For the text-containing cell, return its midpoint in (X, Y) coordinate format. 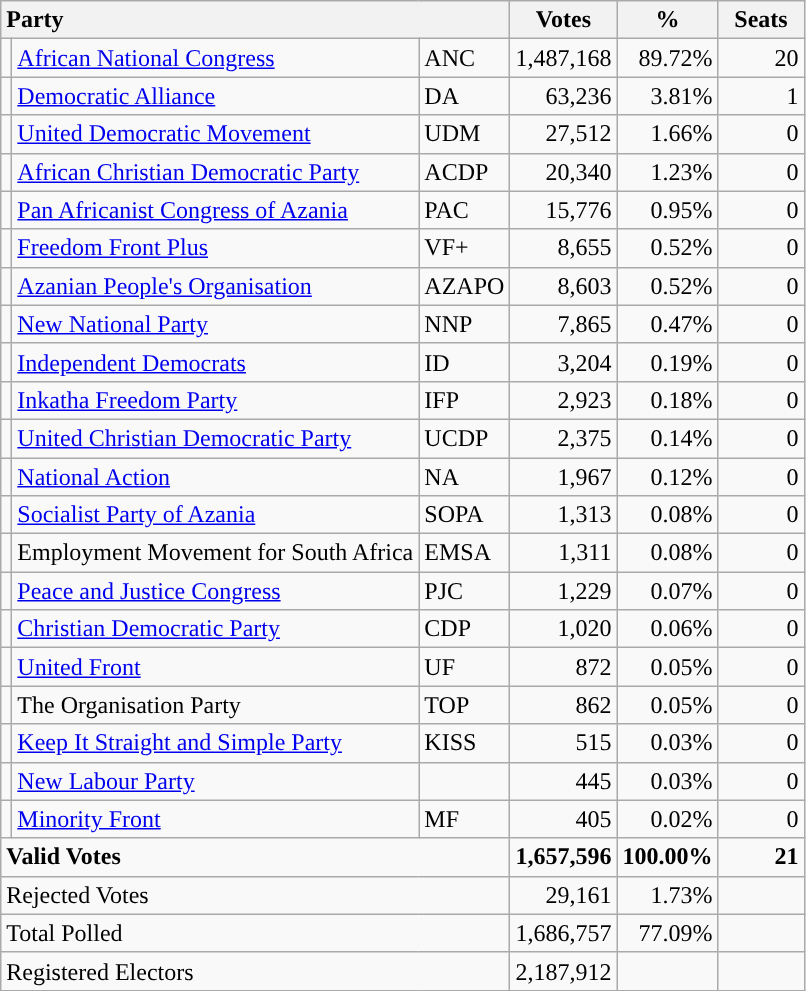
1,311 (564, 553)
405 (564, 819)
Pan Africanist Congress of Azania (216, 210)
862 (564, 705)
PJC (464, 591)
1.23% (668, 172)
1.73% (668, 895)
MF (464, 819)
Seats (761, 20)
PAC (464, 210)
1,487,168 (564, 58)
0.18% (668, 400)
Azanian People's Organisation (216, 286)
The Organisation Party (216, 705)
1,657,596 (564, 857)
0.95% (668, 210)
African National Congress (216, 58)
1 (761, 96)
1,967 (564, 477)
1,313 (564, 515)
77.09% (668, 933)
1.66% (668, 134)
20 (761, 58)
DA (464, 96)
New Labour Party (216, 781)
United Front (216, 667)
KISS (464, 743)
NA (464, 477)
Freedom Front Plus (216, 248)
Democratic Alliance (216, 96)
8,603 (564, 286)
Votes (564, 20)
0.19% (668, 362)
3,204 (564, 362)
0.07% (668, 591)
UCDP (464, 438)
445 (564, 781)
872 (564, 667)
3.81% (668, 96)
15,776 (564, 210)
7,865 (564, 324)
UDM (464, 134)
EMSA (464, 553)
United Democratic Movement (216, 134)
ACDP (464, 172)
ID (464, 362)
0.06% (668, 629)
Independent Democrats (216, 362)
27,512 (564, 134)
100.00% (668, 857)
29,161 (564, 895)
African Christian Democratic Party (216, 172)
Employment Movement for South Africa (216, 553)
Keep It Straight and Simple Party (216, 743)
New National Party (216, 324)
21 (761, 857)
ANC (464, 58)
Valid Votes (256, 857)
% (668, 20)
1,020 (564, 629)
Minority Front (216, 819)
IFP (464, 400)
NNP (464, 324)
AZAPO (464, 286)
CDP (464, 629)
63,236 (564, 96)
2,375 (564, 438)
Christian Democratic Party (216, 629)
89.72% (668, 58)
20,340 (564, 172)
1,229 (564, 591)
TOP (464, 705)
Peace and Justice Congress (216, 591)
0.47% (668, 324)
Registered Electors (256, 971)
UF (464, 667)
VF+ (464, 248)
Party (256, 20)
National Action (216, 477)
2,923 (564, 400)
0.02% (668, 819)
SOPA (464, 515)
1,686,757 (564, 933)
Inkatha Freedom Party (216, 400)
Socialist Party of Azania (216, 515)
Rejected Votes (256, 895)
2,187,912 (564, 971)
United Christian Democratic Party (216, 438)
515 (564, 743)
0.14% (668, 438)
8,655 (564, 248)
0.12% (668, 477)
Total Polled (256, 933)
